Determine the [X, Y] coordinate at the center of the cell enclosing the given text.  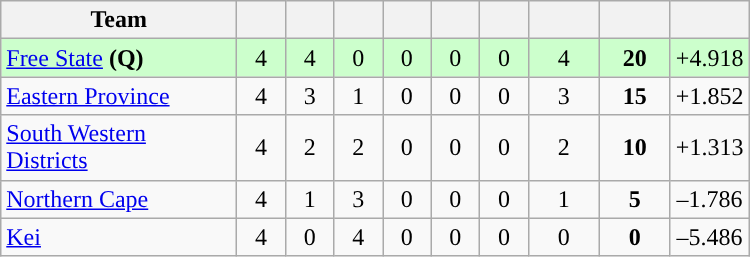
Northern Cape [119, 199]
South Western Districts [119, 148]
–5.486 [710, 237]
+1.313 [710, 148]
Free State (Q) [119, 58]
+1.852 [710, 96]
5 [634, 199]
Kei [119, 237]
–1.786 [710, 199]
15 [634, 96]
10 [634, 148]
20 [634, 58]
+4.918 [710, 58]
Eastern Province [119, 96]
Team [119, 20]
